Capture the cell that displays the provided text and extract its (x, y) central coordinate. 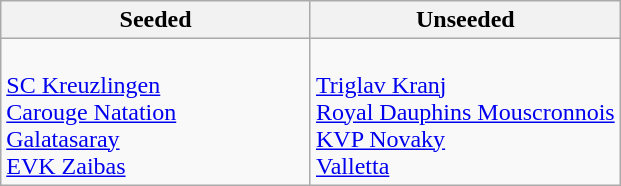
Seeded (156, 20)
SC Kreuzlingen Carouge Natation Galatasaray EVK Zaibas (156, 112)
Unseeded (465, 20)
Triglav Kranj Royal Dauphins Mouscronnois KVP Novaky Valletta (465, 112)
